Detect which cell encompasses the target text, then output its (X, Y) center coordinate. 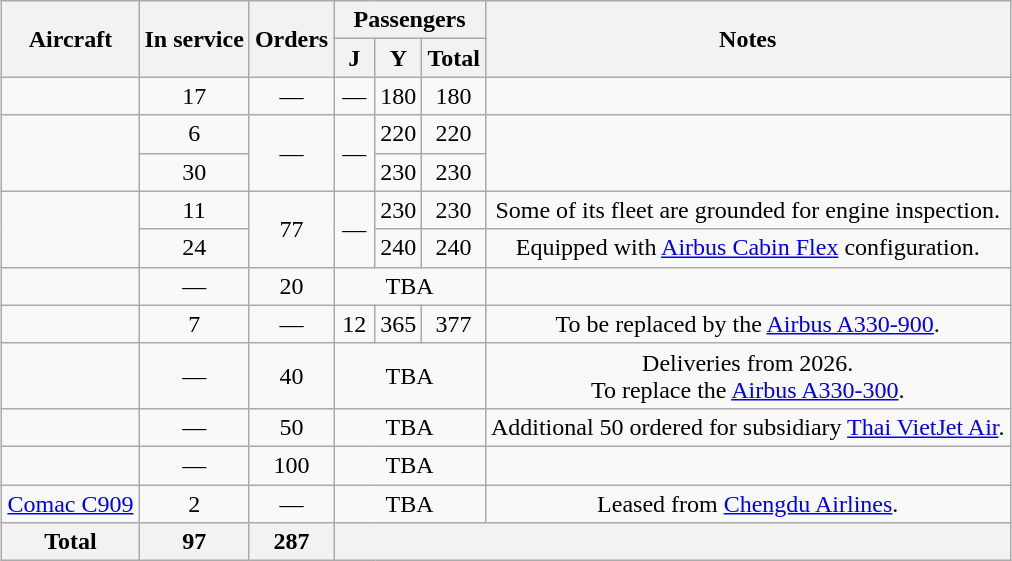
24 (194, 248)
Deliveries from 2026. To replace the Airbus A330-300. (748, 376)
In service (194, 39)
377 (454, 324)
Y (398, 58)
Comac C909 (70, 503)
Aircraft (70, 39)
6 (194, 134)
Orders (291, 39)
Equipped with Airbus Cabin Flex configuration. (748, 248)
287 (291, 542)
100 (291, 465)
To be replaced by the Airbus A330-900. (748, 324)
20 (291, 286)
J (354, 58)
97 (194, 542)
Passengers (410, 20)
Additional 50 ordered for subsidiary Thai VietJet Air. (748, 427)
2 (194, 503)
17 (194, 96)
12 (354, 324)
40 (291, 376)
30 (194, 172)
77 (291, 229)
Leased from Chengdu Airlines. (748, 503)
50 (291, 427)
Notes (748, 39)
365 (398, 324)
7 (194, 324)
Some of its fleet are grounded for engine inspection. (748, 210)
11 (194, 210)
